Locate the cell with the specified text and output its [X, Y] center coordinate. 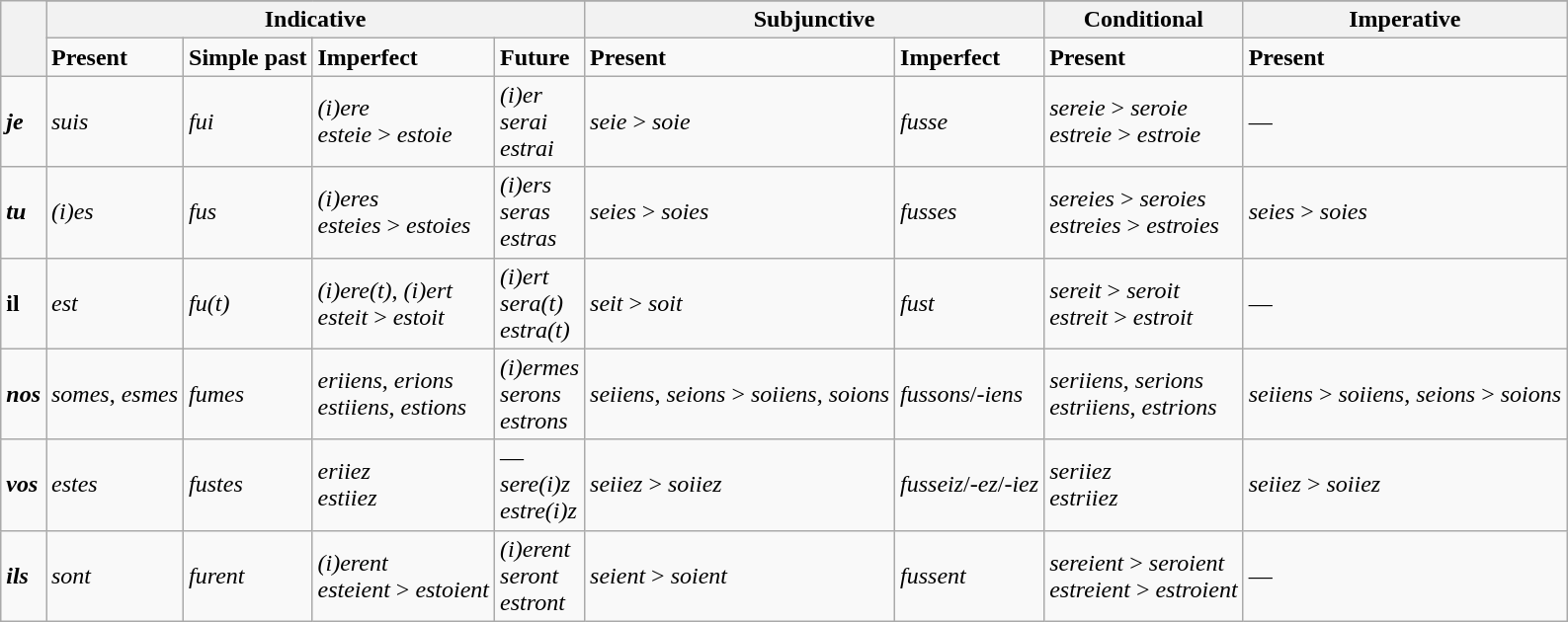
fus [248, 212]
(i)es [115, 212]
fu(t) [248, 303]
eriiens, erionsestiiens, estions [403, 394]
(i)ersserasestras [539, 212]
fusseiz/-ez/-iez [970, 485]
seiiens, seions > soiiens, soions [740, 394]
seiiens > soiiens, seions > soions [1405, 394]
fui [248, 121]
(i)eresesteies > estoies [403, 212]
tu [24, 212]
suis [115, 121]
est [115, 303]
fussent [970, 576]
fusses [970, 212]
(i)ereesteie > estoie [403, 121]
estes [115, 485]
seient > soient [740, 576]
fustes [248, 485]
sereient > seroientestreient > estroient [1144, 576]
fumes [248, 394]
sereit > seroitestreit > estroit [1144, 303]
sereie > seroieestreie > estroie [1144, 121]
sont [115, 576]
somes, esmes [115, 394]
il [24, 303]
Conditional [1144, 20]
(i)erseraiestrai [539, 121]
nos [24, 394]
(i)erentserontestront [539, 576]
Subjunctive [814, 20]
Imperative [1405, 20]
Simple past [248, 57]
sereies > seroiesestreies > estroies [1144, 212]
(i)erentesteient > estoient [403, 576]
eriiezestiiez [403, 485]
(i)ermesseronsestrons [539, 394]
seit > soit [740, 303]
(i)ertsera(t)estra(t) [539, 303]
seriiezestriiez [1144, 485]
fusse [970, 121]
ils [24, 576]
(i)ere(t), (i)ertesteit > estoit [403, 303]
furent [248, 576]
fust [970, 303]
seriiens, serionsestriiens, estrions [1144, 394]
je [24, 121]
Future [539, 57]
vos [24, 485]
Indicative [314, 20]
fussons/-iens [970, 394]
seie > soie [740, 121]
—sere(i)zestre(i)z [539, 485]
